Pinpoint the cell where the given text exists, returning its (x, y) midpoint coordinate. 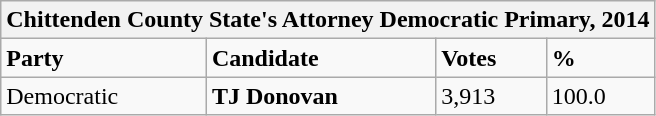
TJ Donovan (320, 96)
Chittenden County State's Attorney Democratic Primary, 2014 (328, 20)
100.0 (600, 96)
3,913 (492, 96)
Party (104, 58)
Candidate (320, 58)
% (600, 58)
Votes (492, 58)
Democratic (104, 96)
